Output the [X, Y] coordinate of the center of the cell containing the given text.  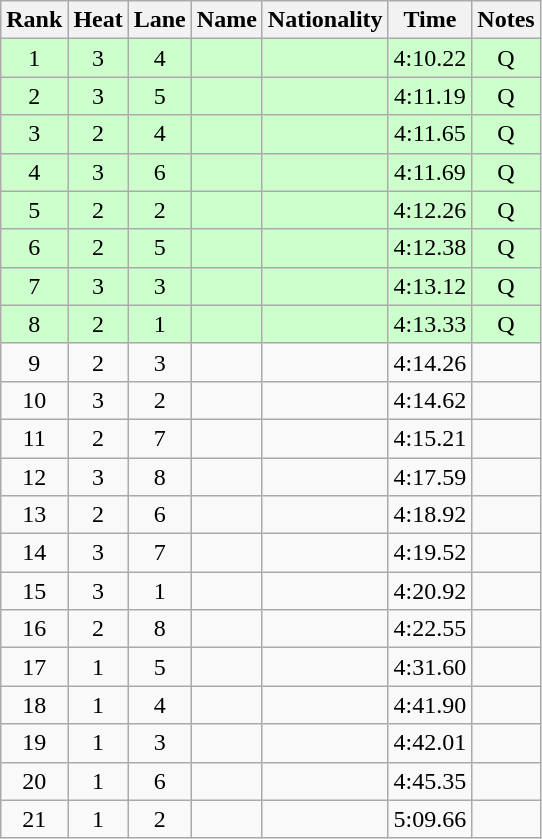
Nationality [325, 20]
4:12.38 [430, 248]
4:11.65 [430, 134]
13 [34, 515]
12 [34, 477]
4:13.12 [430, 286]
Name [226, 20]
4:14.26 [430, 362]
11 [34, 438]
4:42.01 [430, 743]
4:41.90 [430, 705]
4:20.92 [430, 591]
17 [34, 667]
Notes [506, 20]
4:11.69 [430, 172]
4:19.52 [430, 553]
Time [430, 20]
4:12.26 [430, 210]
4:45.35 [430, 781]
4:13.33 [430, 324]
4:18.92 [430, 515]
Lane [160, 20]
15 [34, 591]
19 [34, 743]
4:22.55 [430, 629]
20 [34, 781]
4:17.59 [430, 477]
4:14.62 [430, 400]
18 [34, 705]
21 [34, 819]
14 [34, 553]
4:31.60 [430, 667]
9 [34, 362]
16 [34, 629]
5:09.66 [430, 819]
4:10.22 [430, 58]
Heat [98, 20]
4:11.19 [430, 96]
4:15.21 [430, 438]
10 [34, 400]
Rank [34, 20]
